Capture the cell that displays the provided text and extract its (x, y) central coordinate. 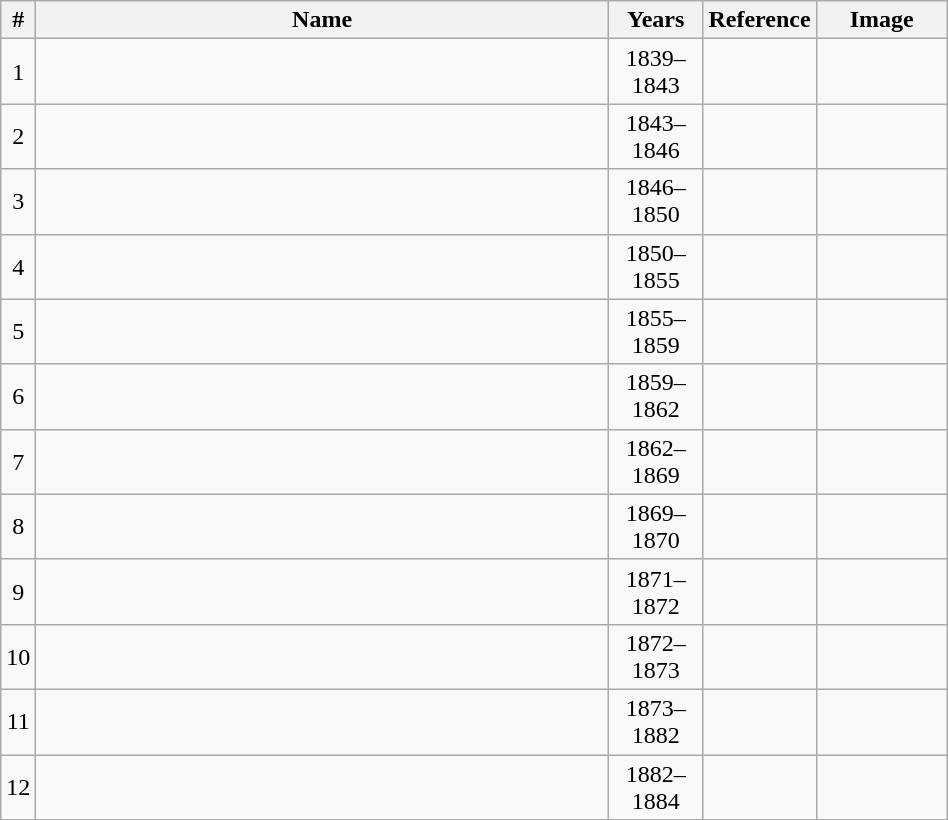
6 (18, 396)
1850–1855 (656, 266)
1859–1862 (656, 396)
Years (656, 20)
1882–1884 (656, 786)
8 (18, 526)
12 (18, 786)
Name (322, 20)
4 (18, 266)
# (18, 20)
1843–1846 (656, 136)
3 (18, 202)
11 (18, 722)
Reference (760, 20)
9 (18, 592)
1855–1859 (656, 332)
1869–1870 (656, 526)
Image (882, 20)
1839–1843 (656, 72)
1871–1872 (656, 592)
1862–1869 (656, 462)
10 (18, 656)
2 (18, 136)
1846–1850 (656, 202)
7 (18, 462)
5 (18, 332)
1872–1873 (656, 656)
1873–1882 (656, 722)
1 (18, 72)
